Find where the given text appears and provide that cell's center as [x, y] coordinate. 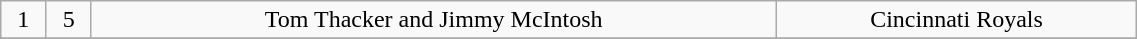
Tom Thacker and Jimmy McIntosh [434, 20]
5 [68, 20]
1 [24, 20]
Cincinnati Royals [956, 20]
